Provide the [X, Y] coordinate of the cell's center where the given text is located.  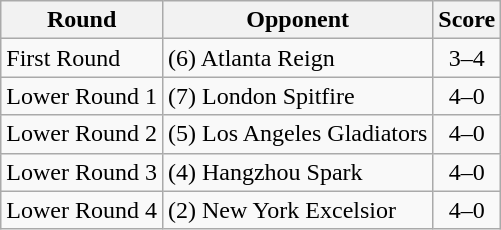
(4) Hangzhou Spark [297, 172]
3–4 [467, 58]
First Round [82, 58]
(7) London Spitfire [297, 96]
Score [467, 20]
Round [82, 20]
(6) Atlanta Reign [297, 58]
Lower Round 1 [82, 96]
(5) Los Angeles Gladiators [297, 134]
Lower Round 3 [82, 172]
Lower Round 2 [82, 134]
Lower Round 4 [82, 210]
(2) New York Excelsior [297, 210]
Opponent [297, 20]
